Return (X, Y) of the center of cell containing provided text 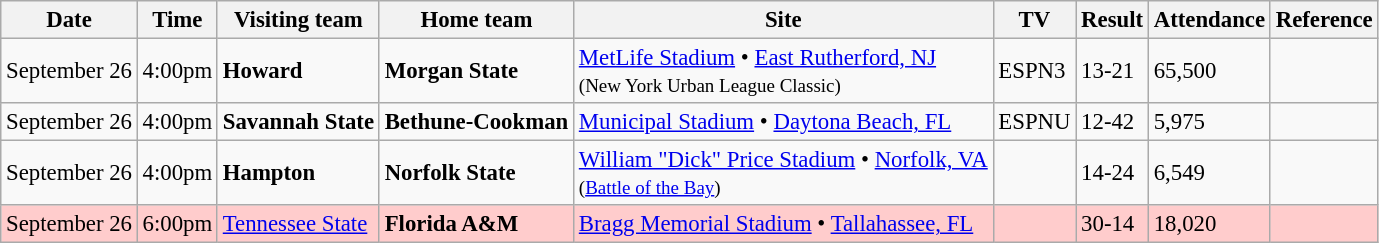
18,020 (1209, 224)
Attendance (1209, 20)
Florida A&M (476, 224)
MetLife Stadium • East Rutherford, NJ(New York Urban League Classic) (784, 72)
Date (69, 20)
TV (1034, 20)
Visiting team (298, 20)
Tennessee State (298, 224)
6:00pm (177, 224)
65,500 (1209, 72)
30-14 (1112, 224)
Bragg Memorial Stadium • Tallahassee, FL (784, 224)
Home team (476, 20)
14-24 (1112, 174)
Municipal Stadium • Daytona Beach, FL (784, 122)
William "Dick" Price Stadium • Norfolk, VA(Battle of the Bay) (784, 174)
Reference (1324, 20)
Morgan State (476, 72)
Time (177, 20)
Savannah State (298, 122)
Howard (298, 72)
6,549 (1209, 174)
5,975 (1209, 122)
Result (1112, 20)
ESPN3 (1034, 72)
Bethune-Cookman (476, 122)
ESPNU (1034, 122)
13-21 (1112, 72)
Norfolk State (476, 174)
Site (784, 20)
Hampton (298, 174)
12-42 (1112, 122)
